Find where the given text appears and provide that cell's center as (x, y) coordinate. 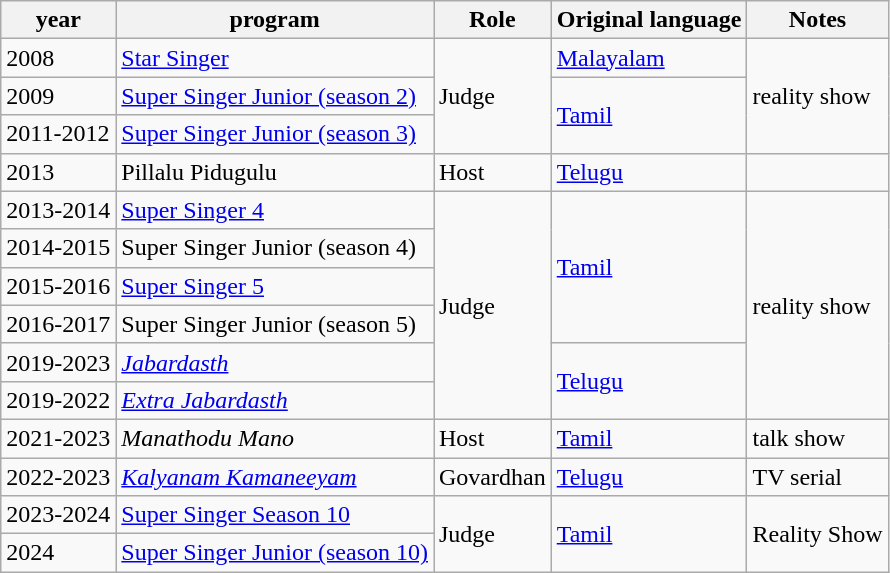
2011-2012 (58, 134)
Super Singer Junior (season 10) (275, 553)
Notes (818, 20)
2014-2015 (58, 248)
Pillalu Pidugulu (275, 172)
Super Singer 4 (275, 210)
Reality Show (818, 534)
Manathodu Mano (275, 438)
2023-2024 (58, 515)
Super Singer Junior (season 3) (275, 134)
Super Singer Junior (season 5) (275, 324)
TV serial (818, 477)
2013 (58, 172)
Jabardasth (275, 362)
Star Singer (275, 58)
2013-2014 (58, 210)
2021-2023 (58, 438)
2015-2016 (58, 286)
year (58, 20)
program (275, 20)
Govardhan (493, 477)
talk show (818, 438)
2022-2023 (58, 477)
Super Singer Junior (season 4) (275, 248)
Super Singer Junior (season 2) (275, 96)
Malayalam (649, 58)
Super Singer 5 (275, 286)
Super Singer Season 10 (275, 515)
2019-2022 (58, 400)
2009 (58, 96)
2019-2023 (58, 362)
2008 (58, 58)
Original language (649, 20)
2016-2017 (58, 324)
2024 (58, 553)
Extra Jabardasth (275, 400)
Kalyanam Kamaneeyam (275, 477)
Role (493, 20)
